Provide the (x, y) coordinate of the cell's center where the given text is located.  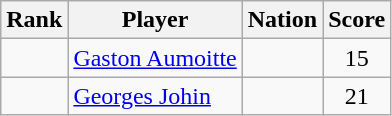
15 (357, 58)
Gaston Aumoitte (155, 58)
Georges Johin (155, 96)
Score (357, 20)
Rank (34, 20)
Nation (282, 20)
21 (357, 96)
Player (155, 20)
